Determine the [x, y] coordinate at the center of the cell enclosing the given text.  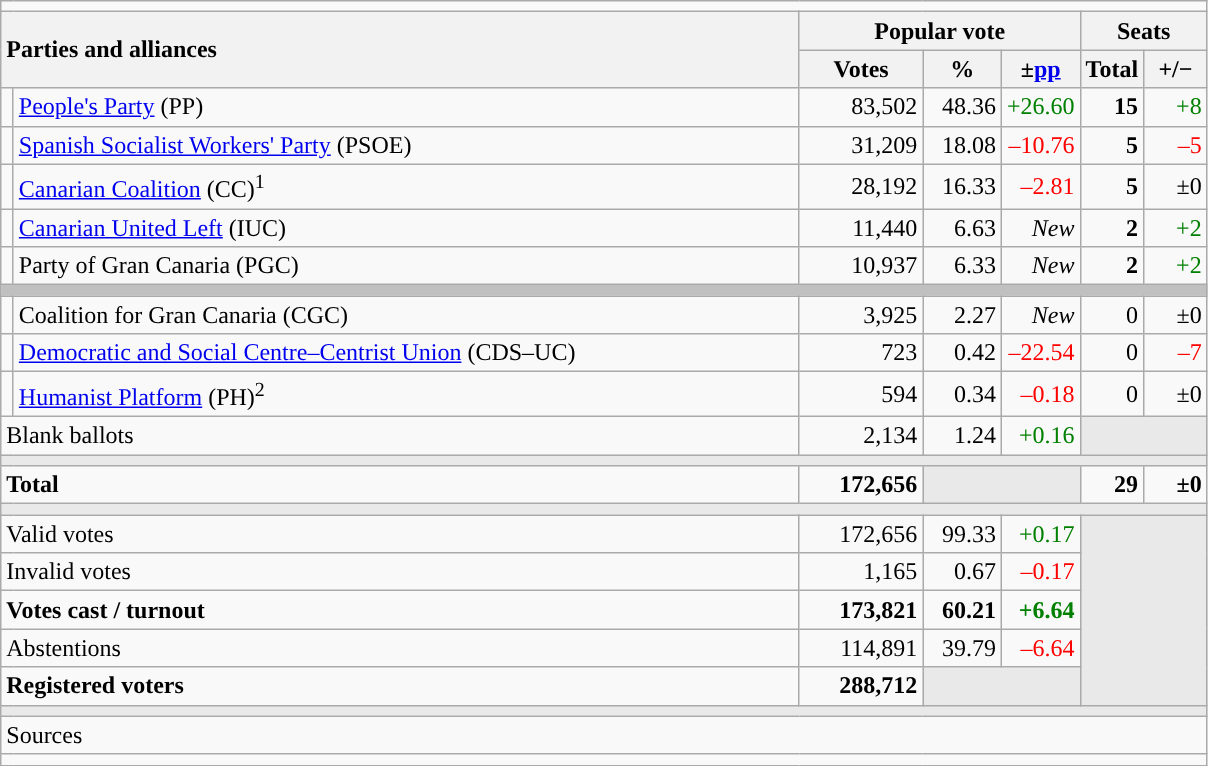
173,821 [861, 610]
Valid votes [400, 534]
Registered voters [400, 686]
11,440 [861, 228]
+0.16 [1040, 435]
Democratic and Social Centre–Centrist Union (CDS–UC) [406, 353]
–0.17 [1040, 572]
0.67 [962, 572]
+8 [1176, 107]
+0.17 [1040, 534]
Votes [861, 69]
–5 [1176, 145]
Coalition for Gran Canaria (CGC) [406, 315]
6.63 [962, 228]
–10.76 [1040, 145]
83,502 [861, 107]
Invalid votes [400, 572]
% [962, 69]
3,925 [861, 315]
2,134 [861, 435]
29 [1112, 485]
99.33 [962, 534]
28,192 [861, 186]
15 [1112, 107]
48.36 [962, 107]
–22.54 [1040, 353]
–2.81 [1040, 186]
2.27 [962, 315]
Spanish Socialist Workers' Party (PSOE) [406, 145]
0.42 [962, 353]
723 [861, 353]
288,712 [861, 686]
Votes cast / turnout [400, 610]
People's Party (PP) [406, 107]
0.34 [962, 394]
594 [861, 394]
–0.18 [1040, 394]
31,209 [861, 145]
Canarian Coalition (CC)1 [406, 186]
Popular vote [940, 31]
Canarian United Left (IUC) [406, 228]
1,165 [861, 572]
Humanist Platform (PH)2 [406, 394]
±pp [1040, 69]
+/− [1176, 69]
+26.60 [1040, 107]
1.24 [962, 435]
–6.64 [1040, 648]
Seats [1144, 31]
39.79 [962, 648]
16.33 [962, 186]
Sources [604, 735]
Abstentions [400, 648]
Party of Gran Canaria (PGC) [406, 266]
+6.64 [1040, 610]
10,937 [861, 266]
–7 [1176, 353]
Parties and alliances [400, 50]
Blank ballots [400, 435]
60.21 [962, 610]
114,891 [861, 648]
6.33 [962, 266]
18.08 [962, 145]
